From the cell containing the given text, extract its center point as (X, Y) coordinate. 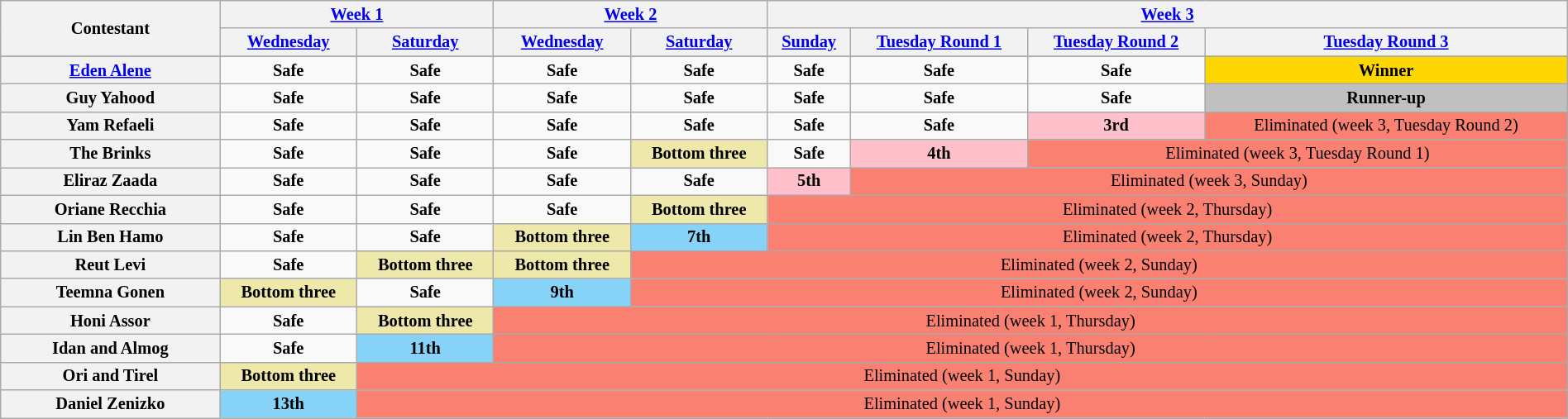
Sunday (809, 42)
Daniel Zenizko (111, 404)
Idan and Almog (111, 348)
Lin Ben Hamo (111, 237)
Teemna Gonen (111, 293)
13th (288, 404)
Eliminated (week 3, Tuesday Round 2) (1386, 126)
Eden Alene (111, 70)
Winner (1386, 70)
Eliraz Zaada (111, 181)
Tuesday Round 1 (939, 42)
Reut Levi (111, 264)
Tuesday Round 2 (1116, 42)
3rd (1116, 126)
Guy Yahood (111, 98)
Eliminated (week 3, Tuesday Round 1) (1298, 154)
Week 2 (630, 14)
Contestant (111, 28)
4th (939, 154)
11th (425, 348)
Runner-up (1386, 98)
Week 1 (357, 14)
Eliminated (week 3, Sunday) (1209, 181)
Ori and Tirel (111, 376)
5th (809, 181)
Yam Refaeli (111, 126)
9th (562, 293)
Honi Assor (111, 321)
Tuesday Round 3 (1386, 42)
Oriane Recchia (111, 209)
7th (698, 237)
The Brinks (111, 154)
Week 3 (1168, 14)
